Determine the [X, Y] coordinate at the center of the cell enclosing the given text.  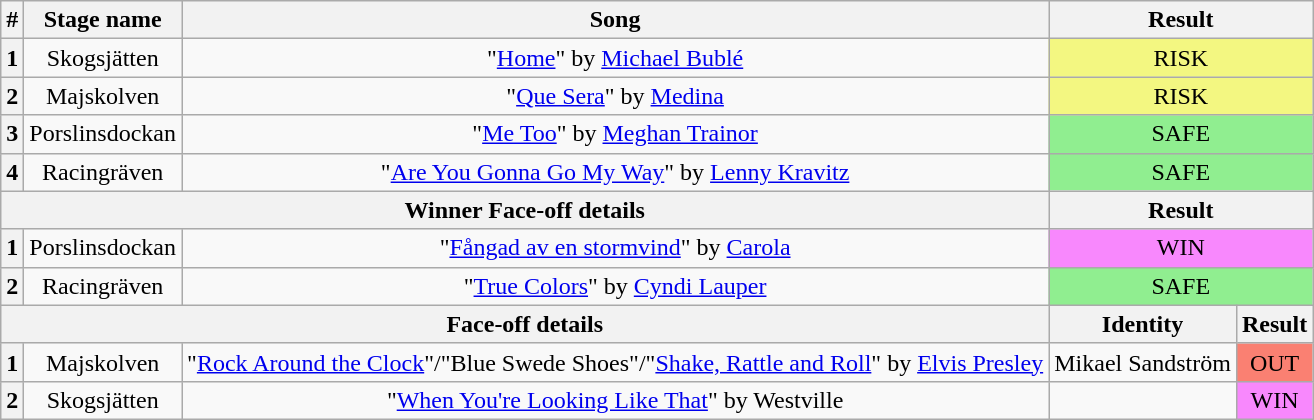
"Are You Gonna Go My Way" by Lenny Kravitz [616, 172]
Face-off details [525, 324]
"Home" by Michael Bublé [616, 58]
OUT [1274, 362]
"When You're Looking Like That" by Westville [616, 400]
"Fångad av en stormvind" by Carola [616, 248]
Stage name [103, 20]
3 [12, 134]
# [12, 20]
Song [616, 20]
Identity [1143, 324]
"Rock Around the Clock"/"Blue Swede Shoes"/"Shake, Rattle and Roll" by Elvis Presley [616, 362]
"Que Sera" by Medina [616, 96]
"True Colors" by Cyndi Lauper [616, 286]
"Me Too" by Meghan Trainor [616, 134]
Winner Face-off details [525, 210]
4 [12, 172]
Mikael Sandström [1143, 362]
